For the text-containing cell, return its midpoint in (x, y) coordinate format. 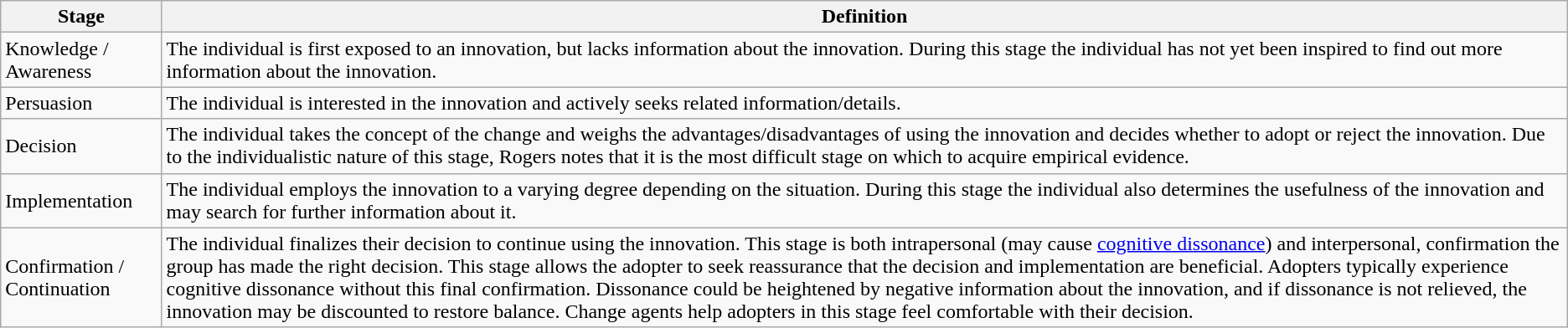
Definition (864, 17)
Stage (81, 17)
Knowledge / Awareness (81, 60)
Implementation (81, 201)
The individual is interested in the innovation and actively seeks related information/details. (864, 103)
Confirmation / Continuation (81, 278)
Persuasion (81, 103)
Decision (81, 146)
